From the cell containing the given text, extract its center point as (X, Y) coordinate. 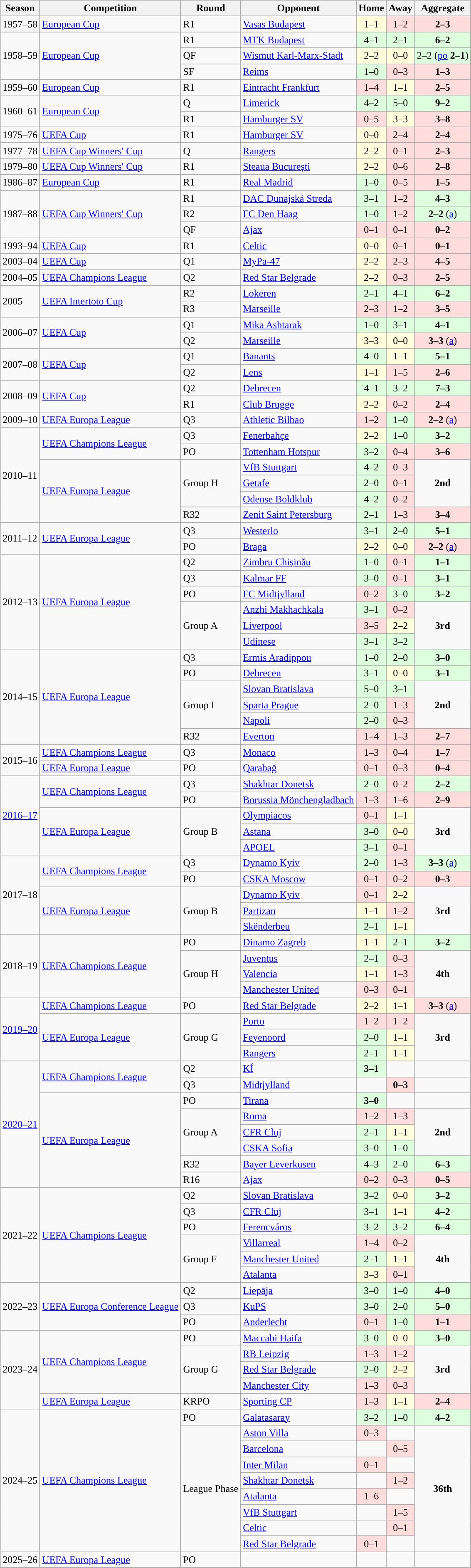
R3 (211, 309)
Partizan (298, 910)
FC Den Haag (298, 214)
Barcelona (298, 1449)
Olympiacos (298, 816)
Skënderbeu (298, 926)
Mika Ashtarak (298, 325)
2009–10 (20, 420)
CSKA Sofia (298, 1148)
Ermis Aradippou (298, 657)
Wismut Karl-Marx-Stadt (298, 56)
2–9 (442, 800)
Competition (111, 8)
Sparta Prague (298, 705)
Tirana (298, 1101)
KuPS (298, 1306)
Maccabi Haifa (298, 1338)
Napoli (298, 721)
Qarabağ (298, 768)
Bayer Leverkusen (298, 1164)
2008–09 (20, 396)
2–6 (442, 372)
2015–16 (20, 760)
Valencia (298, 974)
2012–13 (20, 602)
CSKA Moscow (298, 879)
Group F (211, 1259)
1960–61 (20, 111)
Getafe (298, 483)
7–3 (442, 388)
Season (20, 8)
Ferencváros (298, 1227)
2003–04 (20, 262)
Braga (298, 547)
9–2 (442, 103)
6–3 (442, 1164)
36th (442, 1488)
Fenerbahçe (298, 435)
MyPa-47 (298, 262)
1977–78 (20, 151)
Aggregate (442, 8)
Midtjylland (298, 1085)
Porto (298, 1021)
Club Brugge (298, 404)
Astana (298, 831)
APOEL (298, 847)
Dinamo Zagreb (298, 942)
UEFA Europa Conference League (111, 1306)
1979–80 (20, 166)
6–4 (442, 1227)
1975–76 (20, 135)
KRPO (211, 1401)
2020–21 (20, 1124)
2023–24 (20, 1370)
2–2 (po 2–1) (442, 56)
Lokeren (298, 293)
Banants (298, 356)
Anzhi Makhachkala (298, 610)
Tottenham Hotspur (298, 451)
Liverpool (298, 626)
R16 (211, 1180)
Zimbru Chișinău (298, 562)
2004–05 (20, 277)
Kalmar FF (298, 578)
1986–87 (20, 182)
0–6 (400, 166)
League Phase (211, 1488)
2014–15 (20, 697)
2024–25 (20, 1481)
2021–22 (20, 1235)
Sporting CP (298, 1401)
KÍ (298, 1069)
Steaua București (298, 166)
Athletic Bilbao (298, 420)
Zenit Saint Petersburg (298, 515)
3–4 (442, 515)
Vasas Budapest (298, 24)
Aston Villa (298, 1433)
2019–20 (20, 1029)
Away (400, 8)
2016–17 (20, 816)
Manchester City (298, 1385)
Home (371, 8)
2025–26 (20, 1560)
Udinese (298, 641)
2022–23 (20, 1306)
2005 (20, 301)
FC Midtjylland (298, 594)
Borussia Mönchengladbach (298, 800)
Reims (298, 72)
Real Madrid (298, 182)
DAC Dunajská Streda (298, 198)
Juventus (298, 958)
3–6 (442, 451)
Anderlecht (298, 1322)
1993–94 (20, 246)
1958–59 (20, 56)
MTK Budapest (298, 40)
1987–88 (20, 214)
1–7 (442, 752)
1959–60 (20, 87)
Liepāja (298, 1291)
SF (211, 72)
2017–18 (20, 895)
2011–12 (20, 539)
2010–11 (20, 475)
Limerick (298, 103)
Westerlo (298, 531)
Monaco (298, 752)
3–8 (442, 119)
2–7 (442, 737)
Roma (298, 1116)
Villarreal (298, 1243)
UEFA Intertoto Cup (111, 301)
Opponent (298, 8)
4–5 (442, 262)
2018–19 (20, 966)
Galatasaray (298, 1417)
Group I (211, 705)
Eintracht Frankfurt (298, 87)
Inter Milan (298, 1464)
2–8 (442, 166)
Round (211, 8)
2007–08 (20, 364)
2006–07 (20, 333)
RB Leipzig (298, 1354)
Odense Boldklub (298, 499)
1957–58 (20, 24)
Feyenoord (298, 1037)
Everton (298, 737)
Lens (298, 372)
